Identify which cell holds the provided text, then report its (x, y) central coordinate. 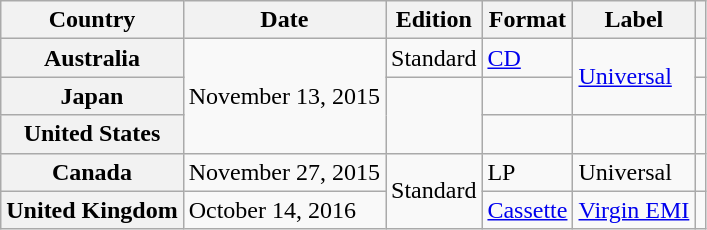
United Kingdom (92, 210)
Country (92, 20)
Edition (434, 20)
Format (528, 20)
Japan (92, 96)
November 13, 2015 (284, 96)
CD (528, 58)
Label (634, 20)
LP (528, 172)
Canada (92, 172)
November 27, 2015 (284, 172)
United States (92, 134)
October 14, 2016 (284, 210)
Date (284, 20)
Cassette (528, 210)
Virgin EMI (634, 210)
Australia (92, 58)
